Scan for the cell matching the given text and deliver its (X, Y) coordinate at center. 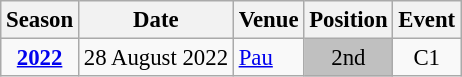
28 August 2022 (156, 58)
Pau (268, 58)
2022 (40, 58)
Date (156, 20)
Position (348, 20)
2nd (348, 58)
Venue (268, 20)
Event (427, 20)
Season (40, 20)
C1 (427, 58)
